Return [x, y] of the center of cell containing provided text 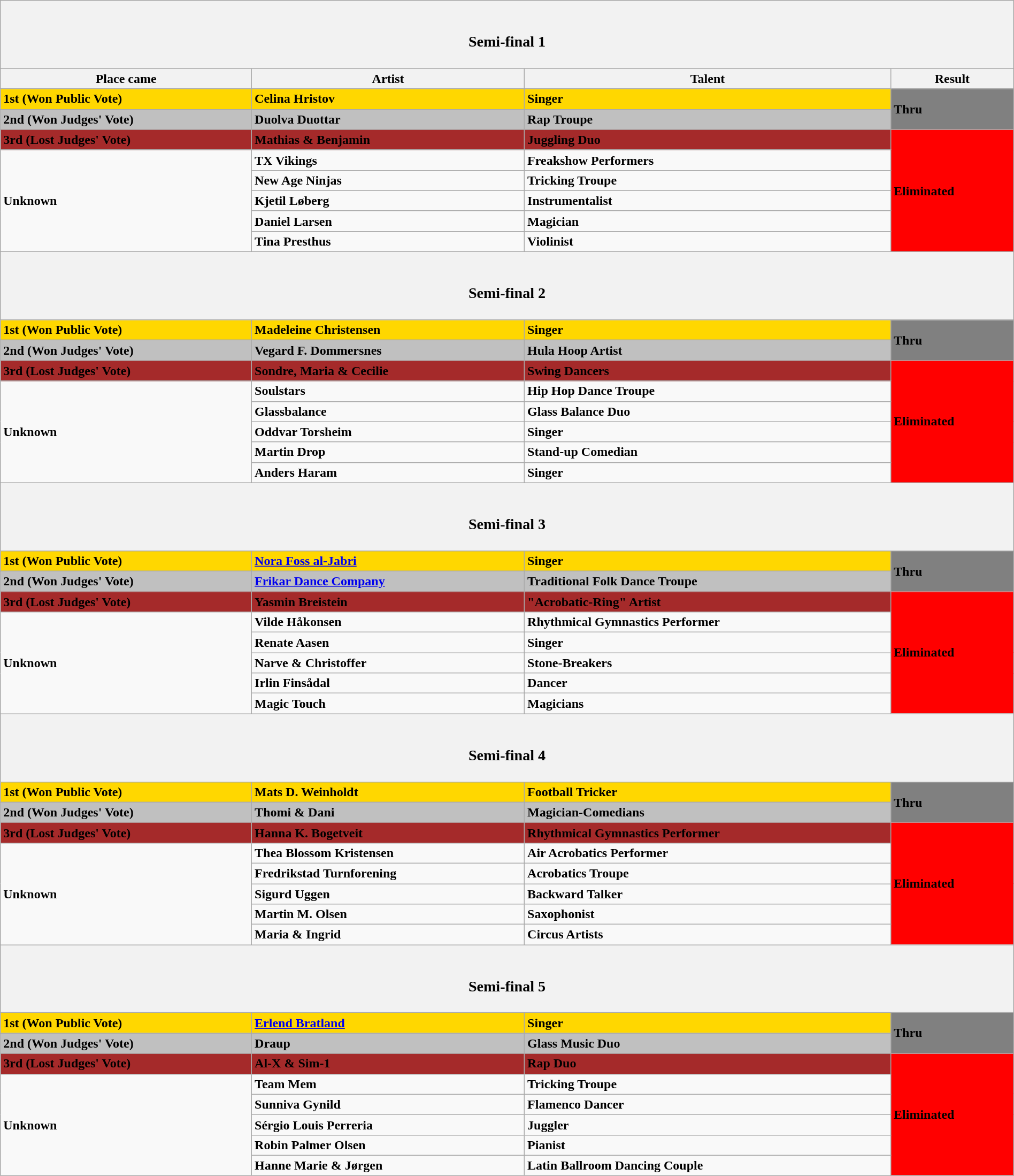
Semi-final 3 [507, 517]
Madeleine Christensen [388, 330]
Anders Haram [388, 472]
Backward Talker [708, 894]
Tina Presthus [388, 241]
Martin Drop [388, 452]
Swing Dancers [708, 371]
Flamenco Dancer [708, 1104]
Talent [708, 79]
Mats D. Weinholdt [388, 792]
Daniel Larsen [388, 221]
Sérgio Louis Perreria [388, 1125]
Freakshow Performers [708, 160]
Dancer [708, 683]
Instrumentalist [708, 201]
Erlend Bratland [388, 1023]
Irlin Finsådal [388, 683]
Juggler [708, 1125]
Violinist [708, 241]
Sigurd Uggen [388, 894]
Semi-final 5 [507, 979]
Rap Duo [708, 1064]
Acrobatics Troupe [708, 873]
Magician [708, 221]
Hanne Marie & Jørgen [388, 1165]
Glass Balance Duo [708, 411]
Football Tricker [708, 792]
Hip Hop Dance Troupe [708, 391]
Magician-Comedians [708, 812]
Result [952, 79]
Vegard F. Dommersnes [388, 350]
Glassbalance [388, 411]
Artist [388, 79]
Mathias & Benjamin [388, 140]
New Age Ninjas [388, 180]
Sondre, Maria & Cecilie [388, 371]
Air Acrobatics Performer [708, 853]
Al-X & Sim-1 [388, 1064]
Sunniva Gynild [388, 1104]
Yasmin Breistein [388, 602]
Vilde Håkonsen [388, 622]
Hula Hoop Artist [708, 350]
Saxophonist [708, 914]
Thomi & Dani [388, 812]
Glass Music Duo [708, 1043]
Renate Aasen [388, 643]
Narve & Christoffer [388, 663]
Maria & Ingrid [388, 935]
Stand-up Comedian [708, 452]
Draup [388, 1043]
Semi-final 2 [507, 286]
Juggling Duo [708, 140]
Pianist [708, 1145]
Hanna K. Bogetveit [388, 833]
Robin Palmer Olsen [388, 1145]
Celina Hristov [388, 99]
TX Vikings [388, 160]
Magic Touch [388, 704]
Semi-final 1 [507, 34]
Duolva Duottar [388, 119]
Martin M. Olsen [388, 914]
Magicians [708, 704]
Kjetil Løberg [388, 201]
Fredrikstad Turnforening [388, 873]
"Acrobatic-Ring" Artist [708, 602]
Traditional Folk Dance Troupe [708, 582]
Oddvar Torsheim [388, 432]
Rap Troupe [708, 119]
Team Mem [388, 1084]
Nora Foss al-Jabri [388, 561]
Latin Ballroom Dancing Couple [708, 1165]
Circus Artists [708, 935]
Frikar Dance Company [388, 582]
Place came [126, 79]
Thea Blossom Kristensen [388, 853]
Stone-Breakers [708, 663]
Soulstars [388, 391]
Semi-final 4 [507, 748]
